Extract the (x, y) coordinate from the center of the cell holding the provided text.  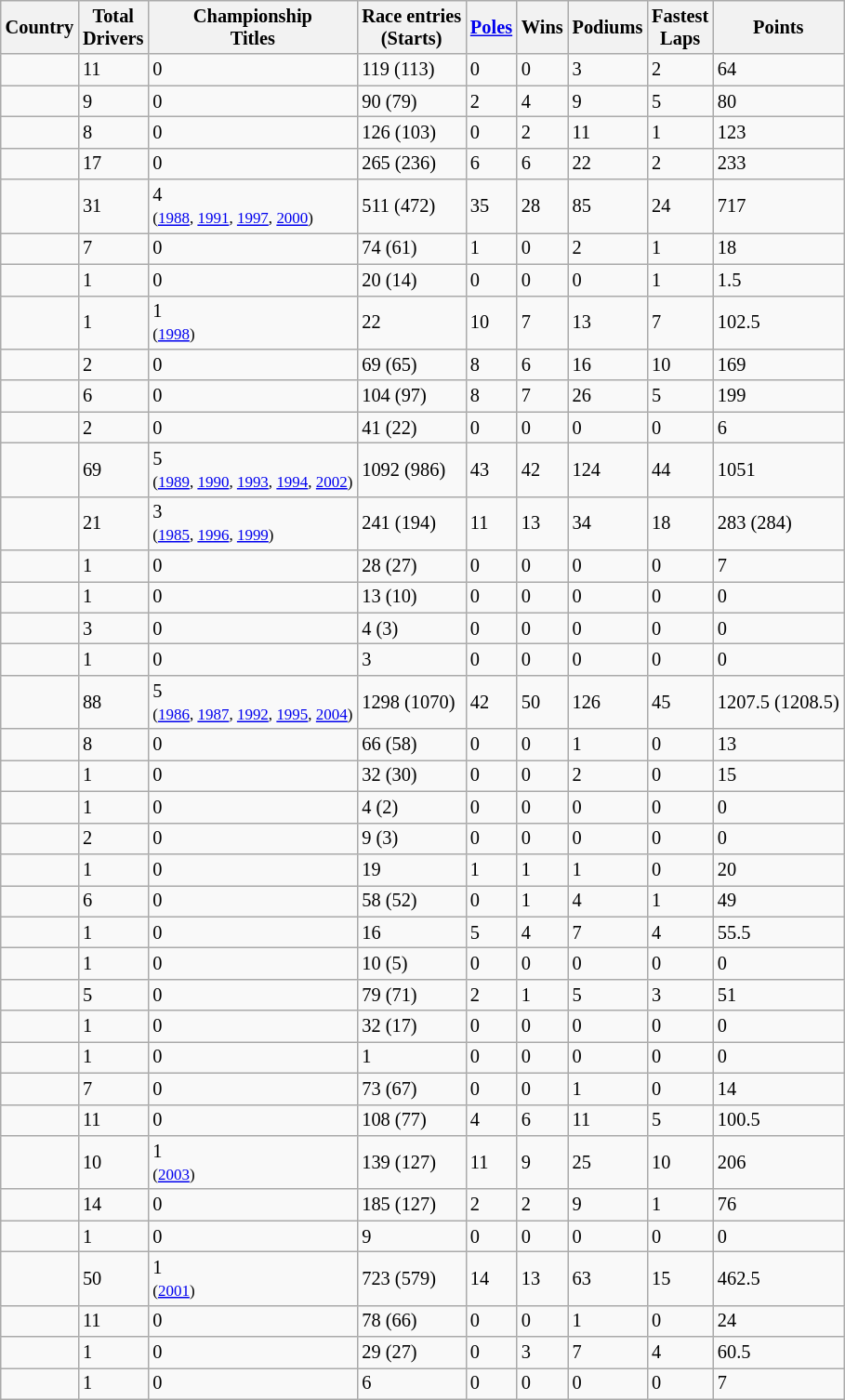
58 (52) (411, 901)
206 (778, 1162)
29 (27) (411, 1353)
1207.5 (1208.5) (778, 702)
126 (608, 702)
9 (3) (411, 839)
3(1985, 1996, 1999) (253, 523)
Podiums (608, 27)
66 (58) (411, 745)
10 (5) (411, 963)
199 (778, 396)
26 (608, 396)
5(1986, 1987, 1992, 1995, 2004) (253, 702)
108 (77) (411, 1120)
100.5 (778, 1120)
1298 (1070) (411, 702)
43 (491, 469)
45 (680, 702)
TotalDrivers (113, 27)
1(2001) (253, 1278)
1(1998) (253, 323)
462.5 (778, 1278)
4 (3) (411, 628)
102.5 (778, 323)
25 (608, 1162)
19 (411, 869)
ChampionshipTitles (253, 27)
32 (17) (411, 1026)
123 (778, 132)
717 (778, 206)
79 (71) (411, 995)
34 (608, 523)
69 (65) (411, 364)
20 (14) (411, 280)
185 (127) (411, 1205)
5(1989, 1990, 1993, 1994, 2002) (253, 469)
283 (284) (778, 523)
35 (491, 206)
44 (680, 469)
4 (2) (411, 807)
49 (778, 901)
241 (194) (411, 523)
76 (778, 1205)
104 (97) (411, 396)
Points (778, 27)
80 (778, 101)
13 (10) (411, 597)
73 (67) (411, 1089)
51 (778, 995)
28 (27) (411, 566)
88 (113, 702)
1051 (778, 469)
1092 (986) (411, 469)
55.5 (778, 932)
119 (113) (411, 70)
4(1988, 1991, 1997, 2000) (253, 206)
64 (778, 70)
Wins (543, 27)
1.5 (778, 280)
233 (778, 164)
511 (472) (411, 206)
20 (778, 869)
Poles (491, 27)
31 (113, 206)
74 (61) (411, 248)
60.5 (778, 1353)
Country (39, 27)
139 (127) (411, 1162)
1(2003) (253, 1162)
126 (103) (411, 132)
17 (113, 164)
FastestLaps (680, 27)
69 (113, 469)
85 (608, 206)
32 (30) (411, 775)
169 (778, 364)
63 (608, 1278)
28 (543, 206)
723 (579) (411, 1278)
21 (113, 523)
41 (22) (411, 428)
Race entries(Starts) (411, 27)
78 (66) (411, 1321)
90 (79) (411, 101)
265 (236) (411, 164)
124 (608, 469)
